Return [X, Y] of the center of cell containing provided text 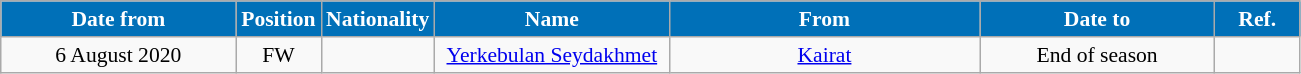
End of season [1098, 55]
6 August 2020 [118, 55]
Yerkebulan Seydakhmet [552, 55]
FW [278, 55]
Kairat [824, 55]
Nationality [378, 19]
Date from [118, 19]
Name [552, 19]
Ref. [1258, 19]
Date to [1098, 19]
Position [278, 19]
From [824, 19]
